Pinpoint the cell where the given text exists, returning its [X, Y] midpoint coordinate. 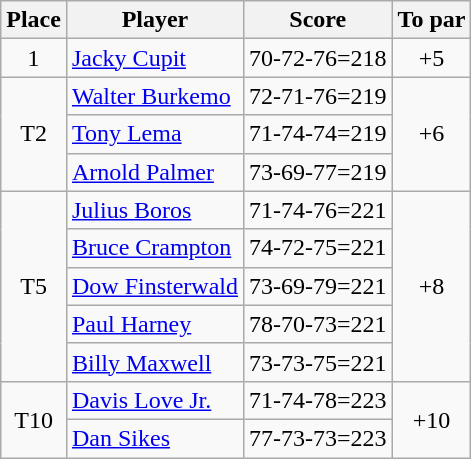
Player [154, 20]
71-74-74=219 [318, 134]
71-74-78=223 [318, 400]
T5 [34, 286]
73-73-75=221 [318, 362]
Bruce Crampton [154, 248]
Julius Boros [154, 210]
To par [432, 20]
Billy Maxwell [154, 362]
73-69-77=219 [318, 172]
78-70-73=221 [318, 324]
Davis Love Jr. [154, 400]
+6 [432, 134]
71-74-76=221 [318, 210]
+8 [432, 286]
74-72-75=221 [318, 248]
Dan Sikes [154, 438]
Paul Harney [154, 324]
Dow Finsterwald [154, 286]
Tony Lema [154, 134]
+10 [432, 419]
Place [34, 20]
73-69-79=221 [318, 286]
+5 [432, 58]
Score [318, 20]
Walter Burkemo [154, 96]
70-72-76=218 [318, 58]
Arnold Palmer [154, 172]
T2 [34, 134]
77-73-73=223 [318, 438]
1 [34, 58]
Jacky Cupit [154, 58]
T10 [34, 419]
72-71-76=219 [318, 96]
